From the cell containing the given text, extract its center point as [x, y] coordinate. 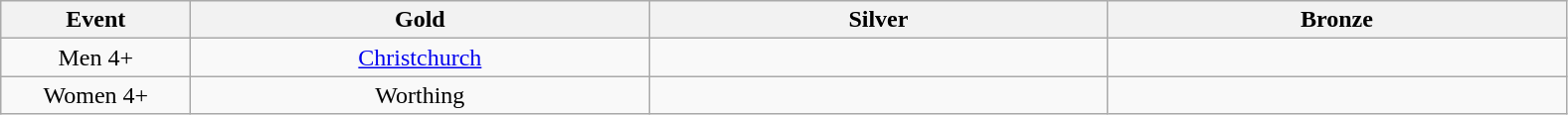
Gold [420, 20]
Bronze [1336, 20]
Worthing [420, 95]
Event [95, 20]
Christchurch [420, 57]
Women 4+ [95, 95]
Men 4+ [95, 57]
Silver [879, 20]
